For the text-containing cell, return its midpoint in [x, y] coordinate format. 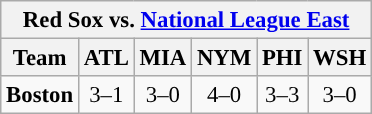
PHI [282, 58]
Team [40, 58]
WSH [340, 58]
4–0 [224, 95]
ATL [106, 58]
NYM [224, 58]
3–3 [282, 95]
3–1 [106, 95]
MIA [162, 58]
Red Sox vs. National League East [186, 20]
Boston [40, 95]
